For the text-containing cell, return its midpoint in [x, y] coordinate format. 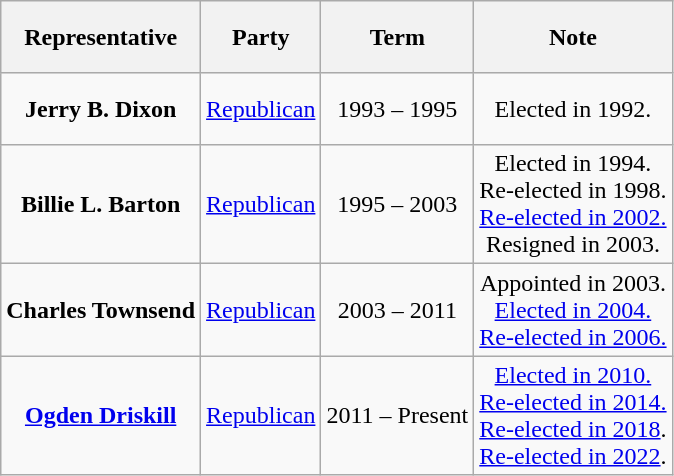
Representative [101, 37]
1995 – 2003 [398, 204]
Elected in 2010.Re-elected in 2014.Re-elected in 2018.Re-elected in 2022. [573, 416]
Party [261, 37]
Jerry B. Dixon [101, 109]
Appointed in 2003.Elected in 2004. Re-elected in 2006. [573, 310]
Term [398, 37]
Elected in 1994.Re-elected in 1998.Re-elected in 2002.Resigned in 2003. [573, 204]
Elected in 1992. [573, 109]
Note [573, 37]
Charles Townsend [101, 310]
1993 – 1995 [398, 109]
2003 – 2011 [398, 310]
2011 – Present [398, 416]
Billie L. Barton [101, 204]
Ogden Driskill [101, 416]
